Extract the [X, Y] coordinate from the center of the cell holding the provided text.  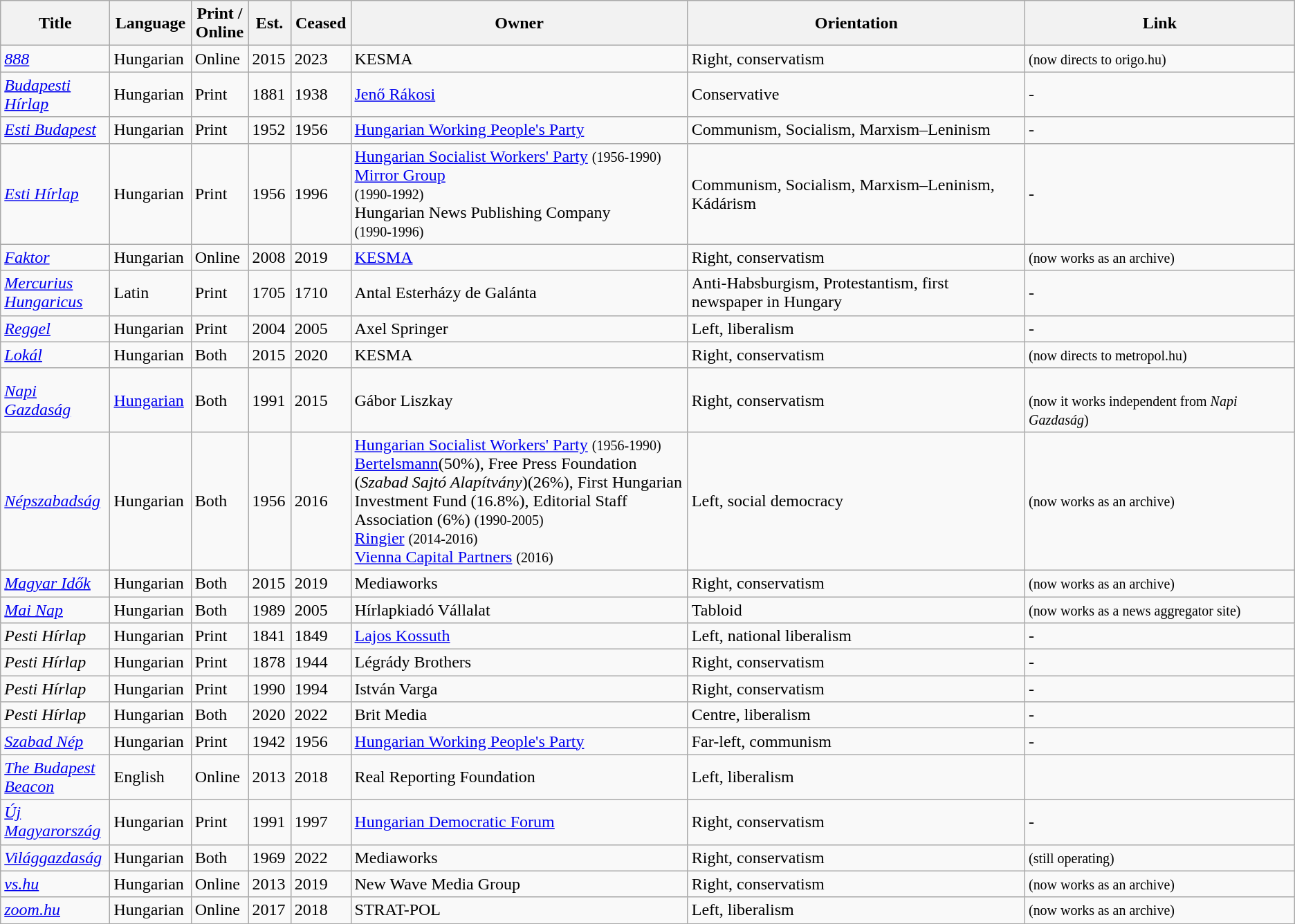
Left, national liberalism [856, 636]
1994 [321, 689]
Mai Nap [55, 609]
1996 [321, 194]
1849 [321, 636]
Latin [151, 293]
1989 [270, 609]
Anti-Habsburgism, Protestantism, first newspaper in Hungary [856, 293]
1841 [270, 636]
Lokál [55, 355]
István Varga [519, 689]
Far-left, communism [856, 741]
1878 [270, 663]
Tabloid [856, 609]
STRAT-POL [519, 910]
1942 [270, 741]
Orientation [856, 24]
Esti Budapest [55, 130]
Légrády Brothers [519, 663]
Jenő Rákosi [519, 94]
Owner [519, 24]
Brit Media [519, 715]
Print / Online [220, 24]
Mercurius Hungaricus [55, 293]
Communism, Socialism, Marxism–Leninism [856, 130]
Gábor Liszkay [519, 400]
1997 [321, 822]
Szabad Nép [55, 741]
Axel Springer [519, 329]
2017 [270, 910]
Reggel [55, 329]
New Wave Media Group [519, 884]
Left, social democracy [856, 501]
1881 [270, 94]
(now directs to metropol.hu) [1159, 355]
2004 [270, 329]
2008 [270, 257]
Hungarian Democratic Forum [519, 822]
Link [1159, 24]
(now directs to origo.hu) [1159, 59]
1969 [270, 858]
2023 [321, 59]
Új Magyarország [55, 822]
Hírlapkiadó Vállalat [519, 609]
Communism, Socialism, Marxism–Leninism, Kádárism [856, 194]
Magyar Idők [55, 583]
(still operating) [1159, 858]
1990 [270, 689]
1944 [321, 663]
Hungarian Socialist Workers' Party (1956-1990) Mirror Group (1990-1992) Hungarian News Publishing Company (1990-1996) [519, 194]
zoom.hu [55, 910]
1952 [270, 130]
888 [55, 59]
English [151, 777]
1938 [321, 94]
1705 [270, 293]
Lajos Kossuth [519, 636]
2016 [321, 501]
Est. [270, 24]
(now it works independent from Napi Gazdaság) [1159, 400]
1710 [321, 293]
Napi Gazdaság [55, 400]
Budapesti Hírlap [55, 94]
Conservative [856, 94]
(now works as a news aggregator site) [1159, 609]
Centre, liberalism [856, 715]
The Budapest Beacon [55, 777]
Esti Hírlap [55, 194]
vs.hu [55, 884]
Faktor [55, 257]
Népszabadság [55, 501]
Real Reporting Foundation [519, 777]
Language [151, 24]
Antal Esterházy de Galánta [519, 293]
Világgazdaság [55, 858]
Title [55, 24]
Ceased [321, 24]
